Extract the (x, y) coordinate from the center of the cell holding the provided text.  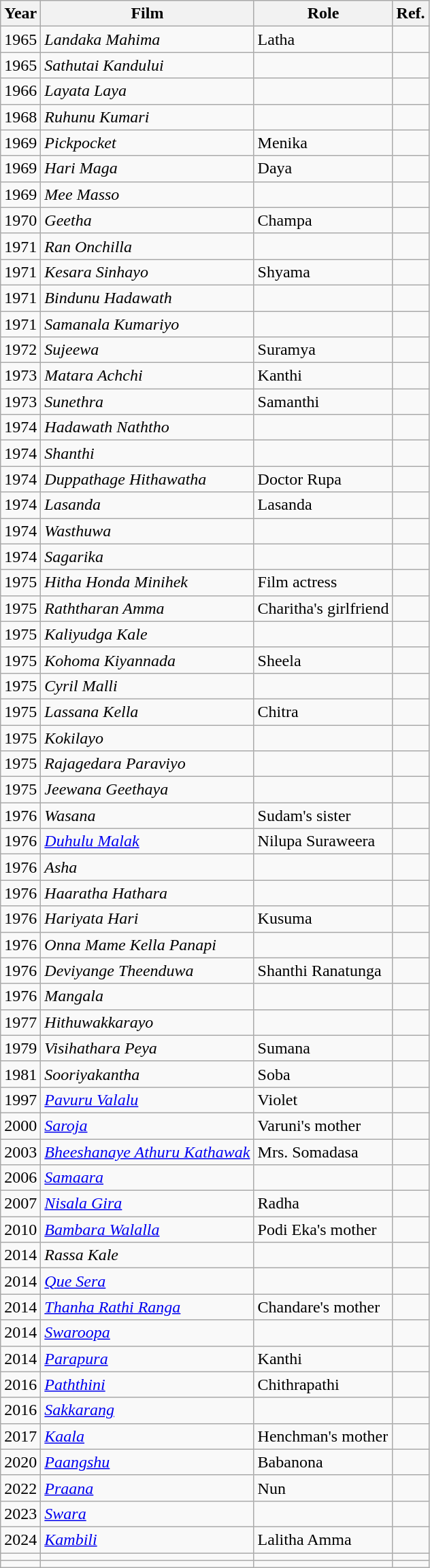
Nun (323, 1488)
Sumana (323, 1048)
Bambara Walalla (147, 1230)
Lalitha Amma (323, 1539)
Daya (323, 169)
Sujeewa (147, 350)
Deviyange Theenduwa (147, 971)
Rajagedara Paraviyo (147, 764)
Mrs. Somadasa (323, 1152)
Wasana (147, 816)
Swaroopa (147, 1333)
2003 (20, 1152)
Praana (147, 1488)
Sheela (323, 660)
1977 (20, 1022)
1979 (20, 1048)
Sagarika (147, 557)
Suramya (323, 350)
Doctor Rupa (323, 479)
2017 (20, 1436)
Bheeshanaye Athuru Kathawak (147, 1152)
Shanthi Ranatunga (323, 971)
Kokilayo (147, 737)
Wasthuwa (147, 531)
1972 (20, 350)
Onna Mame Kella Panapi (147, 945)
Sakkarang (147, 1410)
Nilupa Suraweera (323, 841)
Samanthi (323, 402)
Visihathara Peya (147, 1048)
Raththaran Amma (147, 608)
Swara (147, 1514)
Henchman's mother (323, 1436)
Sunethra (147, 402)
Landaka Mahima (147, 39)
Layata Laya (147, 91)
Podi Eka's mother (323, 1230)
Jeewana Geethaya (147, 790)
Kohoma Kiyannada (147, 660)
Hadawath Naththo (147, 428)
Ran Onchilla (147, 246)
Ruhunu Kumari (147, 117)
Latha (323, 39)
Film actress (323, 582)
Shanthi (147, 453)
Samaara (147, 1178)
Film (147, 14)
Violet (323, 1100)
Charitha's girlfriend (323, 608)
Kambili (147, 1539)
Radha (323, 1204)
2023 (20, 1514)
1970 (20, 220)
1966 (20, 91)
Kaala (147, 1436)
Duhulu Malak (147, 841)
Varuni's mother (323, 1126)
Duppathage Hithawatha (147, 479)
Kesara Sinhayo (147, 272)
Shyama (323, 272)
Year (20, 14)
Hitha Honda Minihek (147, 582)
2007 (20, 1204)
Nisala Gira (147, 1204)
Paangshu (147, 1462)
Haaratha Hathara (147, 893)
Cyril Malli (147, 686)
2010 (20, 1230)
Hithuwakkarayo (147, 1022)
Role (323, 14)
2024 (20, 1539)
Chithrapathi (323, 1384)
Babanona (323, 1462)
Bindunu Hadawath (147, 298)
Matara Achchi (147, 376)
Pickpocket (147, 143)
Parapura (147, 1359)
1968 (20, 117)
Rassa Kale (147, 1255)
Geetha (147, 220)
2000 (20, 1126)
Sathutai Kandului (147, 65)
Hariyata Hari (147, 919)
Mee Masso (147, 194)
Kusuma (323, 919)
Chandare's mother (323, 1307)
2022 (20, 1488)
Kaliyudga Kale (147, 634)
1981 (20, 1074)
Paththini (147, 1384)
Saroja (147, 1126)
2006 (20, 1178)
Menika (323, 143)
2020 (20, 1462)
Que Sera (147, 1281)
Chitra (323, 712)
Champa (323, 220)
Mangala (147, 996)
1997 (20, 1100)
Ref. (411, 14)
Pavuru Valalu (147, 1100)
Sooriyakantha (147, 1074)
Samanala Kumariyo (147, 324)
Lassana Kella (147, 712)
Thanha Rathi Ranga (147, 1307)
Asha (147, 867)
Hari Maga (147, 169)
Soba (323, 1074)
Sudam's sister (323, 816)
